Extract the [X, Y] coordinate from the center of the cell holding the provided text.  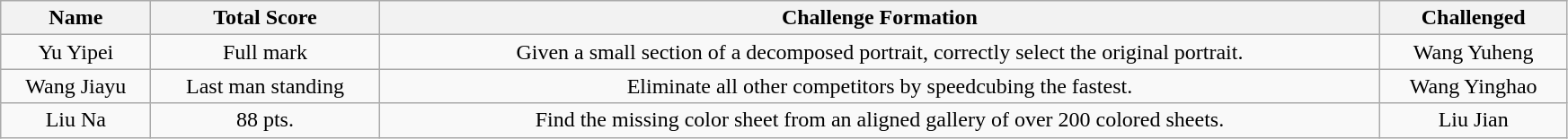
Eliminate all other competitors by speedcubing the fastest. [880, 86]
Challenge Formation [880, 18]
Name [75, 18]
Yu Yipei [75, 52]
Liu Na [75, 120]
Given a small section of a decomposed portrait, correctly select the original portrait. [880, 52]
Total Score [265, 18]
Liu Jian [1474, 120]
88 pts. [265, 120]
Last man standing [265, 86]
Wang Yuheng [1474, 52]
Wang Jiayu [75, 86]
Full mark [265, 52]
Challenged [1474, 18]
Wang Yinghao [1474, 86]
Find the missing color sheet from an aligned gallery of over 200 colored sheets. [880, 120]
